From the cell containing the given text, extract its center point as (x, y) coordinate. 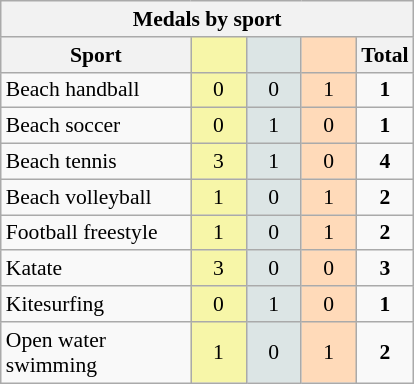
Kitesurfing (96, 304)
Katate (96, 269)
Beach tennis (96, 162)
Sport (96, 55)
4 (384, 162)
Beach handball (96, 90)
Open water swimming (96, 352)
Football freestyle (96, 233)
Beach volleyball (96, 197)
Beach soccer (96, 126)
Medals by sport (208, 19)
Total (384, 55)
